Pinpoint the cell where the given text exists, returning its (x, y) midpoint coordinate. 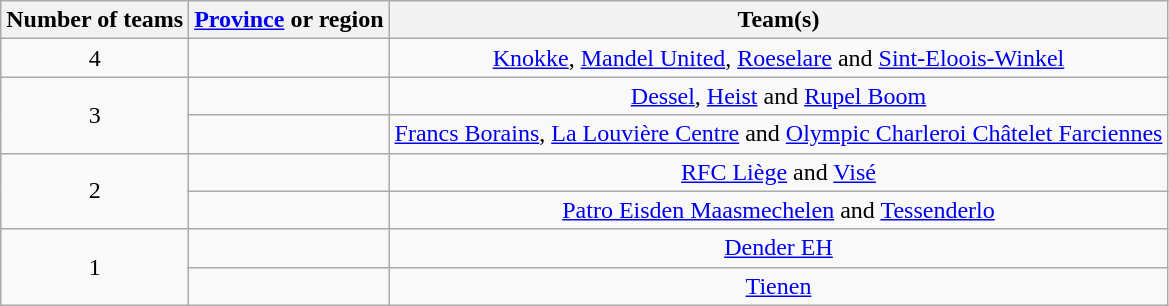
Patro Eisden Maasmechelen and Tessenderlo (778, 210)
Knokke, Mandel United, Roeselare and Sint-Eloois-Winkel (778, 58)
4 (95, 58)
RFC Liège and Visé (778, 172)
Province or region (289, 20)
Dender EH (778, 248)
2 (95, 191)
Team(s) (778, 20)
3 (95, 115)
Number of teams (95, 20)
Francs Borains, La Louvière Centre and Olympic Charleroi Châtelet Farciennes (778, 134)
Dessel, Heist and Rupel Boom (778, 96)
1 (95, 267)
Tienen (778, 286)
